Scan for the cell matching the given text and deliver its [X, Y] coordinate at center. 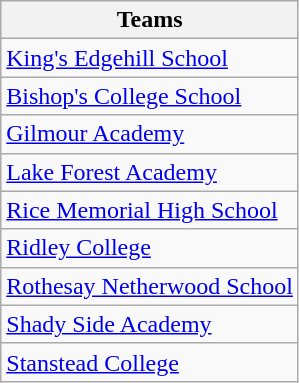
Lake Forest Academy [150, 172]
Stanstead College [150, 362]
King's Edgehill School [150, 58]
Ridley College [150, 248]
Rothesay Netherwood School [150, 286]
Bishop's College School [150, 96]
Teams [150, 20]
Rice Memorial High School [150, 210]
Shady Side Academy [150, 324]
Gilmour Academy [150, 134]
